For the text-containing cell, return its midpoint in (X, Y) coordinate format. 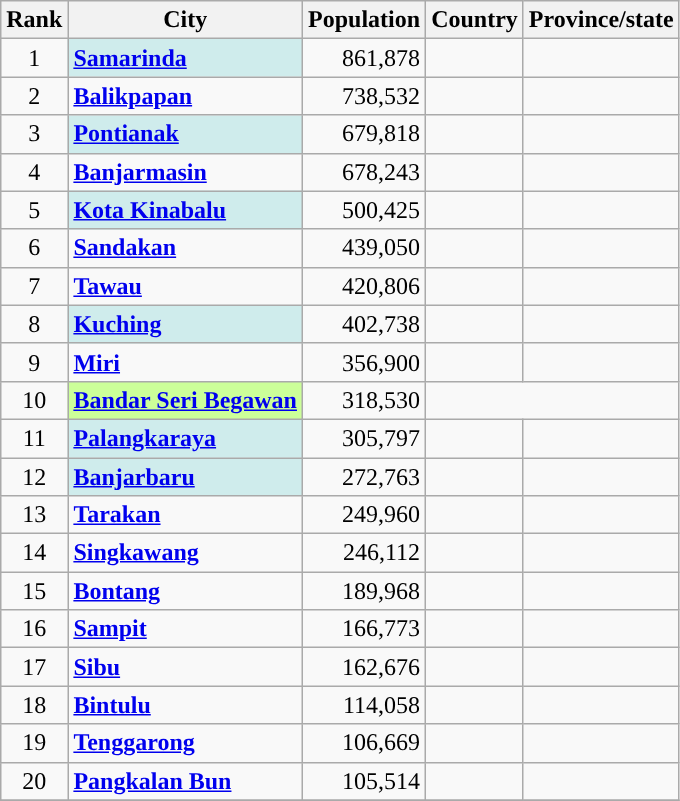
17 (34, 667)
305,797 (364, 438)
11 (34, 438)
Samarinda (186, 58)
105,514 (364, 781)
Pangkalan Bun (186, 781)
Miri (186, 362)
Pontianak (186, 134)
19 (34, 743)
Tenggarong (186, 743)
Kuching (186, 324)
679,818 (364, 134)
12 (34, 477)
249,960 (364, 515)
246,112 (364, 553)
18 (34, 705)
13 (34, 515)
318,530 (364, 400)
738,532 (364, 96)
500,425 (364, 210)
Bintulu (186, 705)
162,676 (364, 667)
6 (34, 248)
Banjarbaru (186, 477)
9 (34, 362)
356,900 (364, 362)
10 (34, 400)
Sibu (186, 667)
7 (34, 286)
Palangkaraya (186, 438)
Tawau (186, 286)
1 (34, 58)
City (186, 20)
Kota Kinabalu (186, 210)
Tarakan (186, 515)
8 (34, 324)
Sampit (186, 629)
5 (34, 210)
272,763 (364, 477)
4 (34, 172)
14 (34, 553)
Balikpapan (186, 96)
Rank (34, 20)
Singkawang (186, 553)
2 (34, 96)
Population (364, 20)
3 (34, 134)
106,669 (364, 743)
114,058 (364, 705)
Bontang (186, 591)
Banjarmasin (186, 172)
20 (34, 781)
Province/state (601, 20)
189,968 (364, 591)
420,806 (364, 286)
678,243 (364, 172)
16 (34, 629)
Bandar Seri Begawan (186, 400)
402,738 (364, 324)
Sandakan (186, 248)
861,878 (364, 58)
439,050 (364, 248)
15 (34, 591)
Country (475, 20)
166,773 (364, 629)
